Locate the cell with the specified text and output its [X, Y] center coordinate. 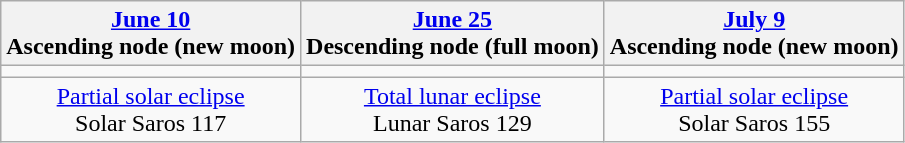
Partial solar eclipseSolar Saros 117 [151, 110]
July 9Ascending node (new moon) [754, 34]
June 10Ascending node (new moon) [151, 34]
Partial solar eclipseSolar Saros 155 [754, 110]
Total lunar eclipseLunar Saros 129 [453, 110]
June 25Descending node (full moon) [453, 34]
